From the cell containing the given text, extract its center point as [X, Y] coordinate. 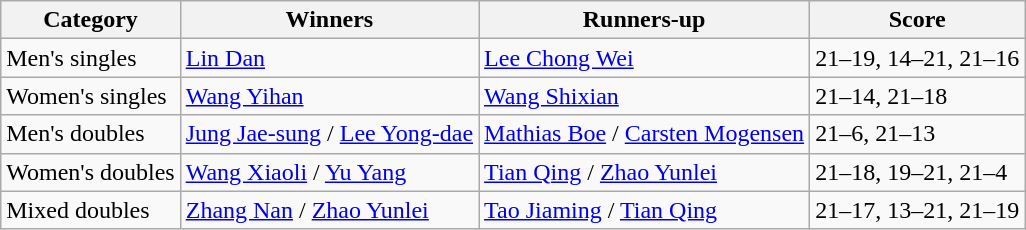
Wang Yihan [329, 96]
Category [90, 20]
21–17, 13–21, 21–19 [918, 210]
Lin Dan [329, 58]
Men's singles [90, 58]
Wang Shixian [644, 96]
Lee Chong Wei [644, 58]
Tao Jiaming / Tian Qing [644, 210]
Runners-up [644, 20]
Winners [329, 20]
21–14, 21–18 [918, 96]
Men's doubles [90, 134]
21–19, 14–21, 21–16 [918, 58]
Tian Qing / Zhao Yunlei [644, 172]
Women's singles [90, 96]
Wang Xiaoli / Yu Yang [329, 172]
21–6, 21–13 [918, 134]
Jung Jae-sung / Lee Yong-dae [329, 134]
Score [918, 20]
Mixed doubles [90, 210]
21–18, 19–21, 21–4 [918, 172]
Women's doubles [90, 172]
Zhang Nan / Zhao Yunlei [329, 210]
Mathias Boe / Carsten Mogensen [644, 134]
